From the cell containing the given text, extract its center point as (x, y) coordinate. 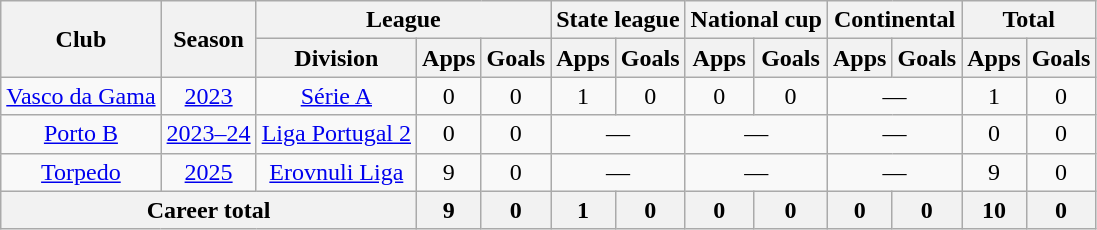
Série A (336, 96)
Torpedo (81, 172)
2025 (208, 172)
Continental (895, 20)
10 (994, 210)
League (404, 20)
Season (208, 39)
Total (1029, 20)
State league (618, 20)
Vasco da Gama (81, 96)
National cup (756, 20)
Erovnuli Liga (336, 172)
Porto B (81, 134)
Liga Portugal 2 (336, 134)
Club (81, 39)
2023 (208, 96)
Career total (209, 210)
Division (336, 58)
2023–24 (208, 134)
